Return the [X, Y] coordinate for the center point of the cell that contains the specified text.  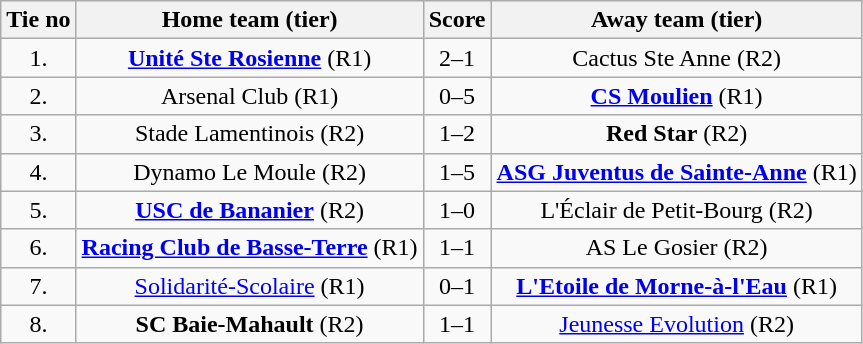
7. [38, 286]
1–2 [457, 134]
Home team (tier) [250, 20]
1–0 [457, 210]
3. [38, 134]
ASG Juventus de Sainte-Anne (R1) [676, 172]
L'Etoile de Morne-à-l'Eau (R1) [676, 286]
Tie no [38, 20]
Racing Club de Basse-Terre (R1) [250, 248]
USC de Bananier (R2) [250, 210]
Cactus Ste Anne (R2) [676, 58]
SC Baie-Mahault (R2) [250, 324]
Away team (tier) [676, 20]
L'Éclair de Petit-Bourg (R2) [676, 210]
0–5 [457, 96]
0–1 [457, 286]
AS Le Gosier (R2) [676, 248]
CS Moulien (R1) [676, 96]
1. [38, 58]
Jeunesse Evolution (R2) [676, 324]
Unité Ste Rosienne (R1) [250, 58]
6. [38, 248]
8. [38, 324]
Stade Lamentinois (R2) [250, 134]
Red Star (R2) [676, 134]
Arsenal Club (R1) [250, 96]
2–1 [457, 58]
4. [38, 172]
5. [38, 210]
1–5 [457, 172]
Solidarité-Scolaire (R1) [250, 286]
Score [457, 20]
Dynamo Le Moule (R2) [250, 172]
2. [38, 96]
